Identify which cell holds the provided text, then report its (X, Y) central coordinate. 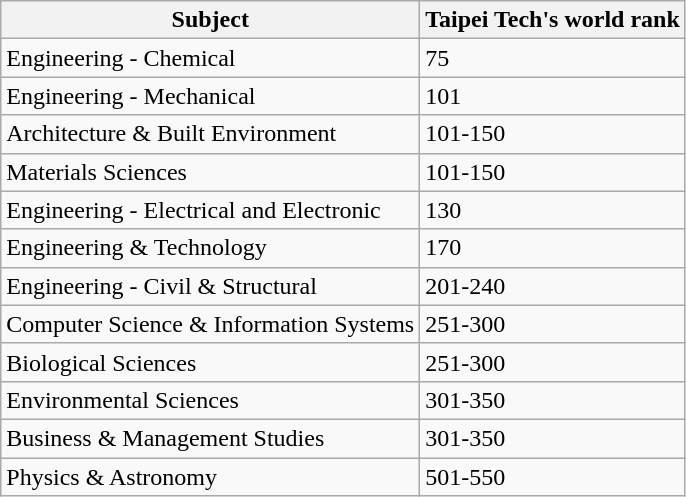
101 (553, 96)
Computer Science & Information Systems (210, 324)
Environmental Sciences (210, 400)
201-240 (553, 286)
75 (553, 58)
Engineering - Chemical (210, 58)
Subject (210, 20)
501-550 (553, 477)
Biological Sciences (210, 362)
Business & Management Studies (210, 438)
Engineering & Technology (210, 248)
130 (553, 210)
Engineering - Civil & Structural (210, 286)
170 (553, 248)
Engineering - Mechanical (210, 96)
Architecture & Built Environment (210, 134)
Engineering - Electrical and Electronic (210, 210)
Materials Sciences (210, 172)
Taipei Tech's world rank (553, 20)
Physics & Astronomy (210, 477)
